Return the (X, Y) coordinate for the center point of the cell that contains the specified text.  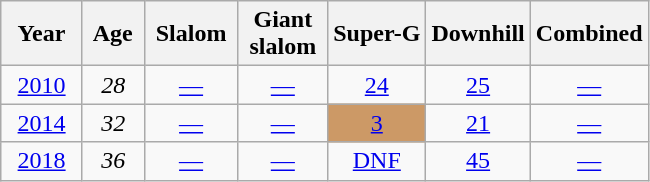
Combined (589, 34)
2010 (42, 85)
28 (113, 85)
Year (42, 34)
32 (113, 123)
2018 (42, 161)
36 (113, 161)
Age (113, 34)
Super-G (377, 34)
25 (478, 85)
3 (377, 123)
Slalom (191, 34)
24 (377, 85)
Downhill (478, 34)
DNF (377, 161)
2014 (42, 123)
Giant slalom (283, 34)
21 (478, 123)
45 (478, 161)
